Provide the (x, y) coordinate of the cell's center where the given text is located.  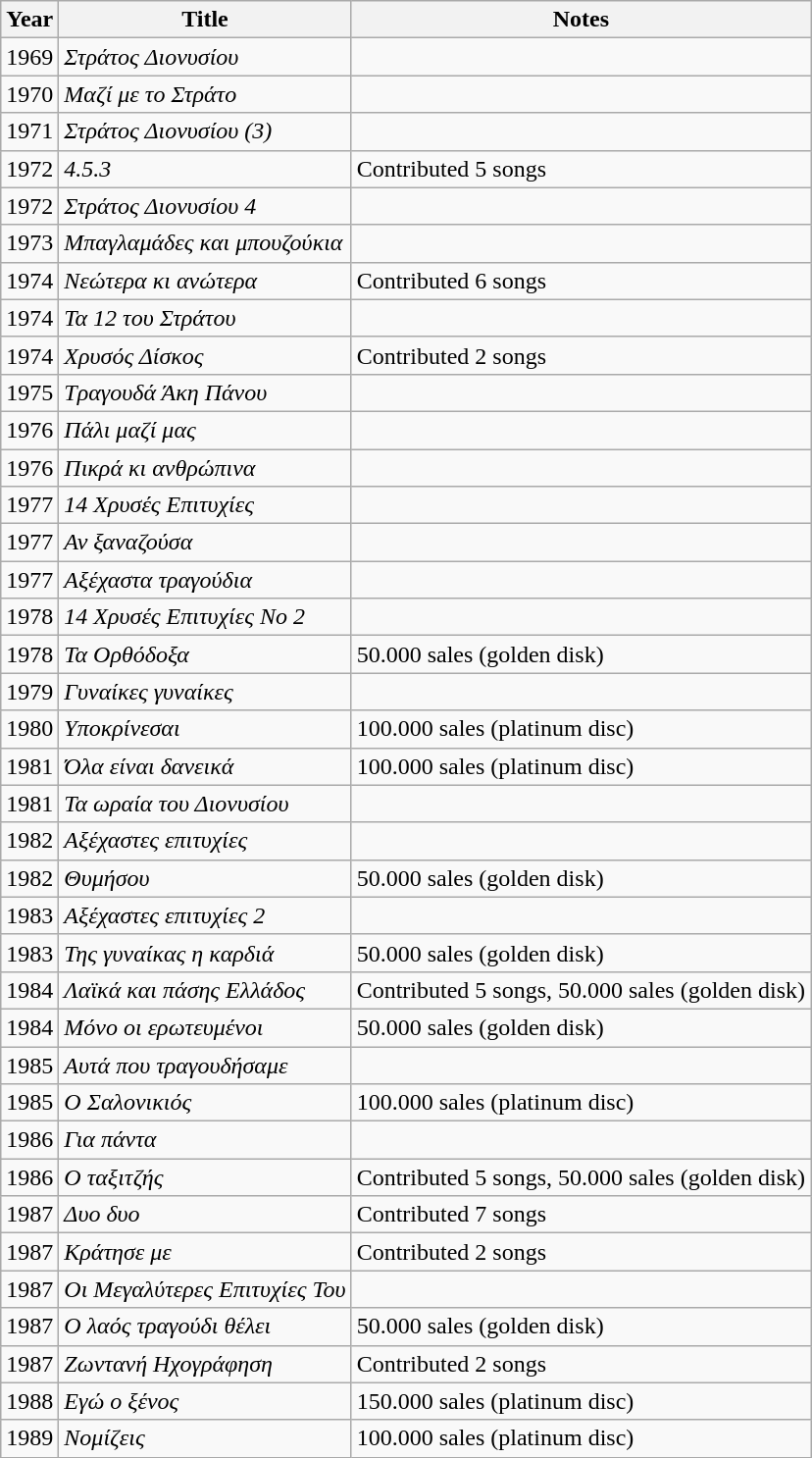
Ο Σαλονικιός (205, 1103)
Πάλι μαζί μας (205, 430)
Τα Ορθόδοξα (205, 654)
Αξέχαστα τραγούδια (205, 580)
Title (205, 20)
1973 (29, 243)
Notes (581, 20)
14 Χρυσές Επιτυχίες Νο 2 (205, 617)
Θυμήσου (205, 878)
1969 (29, 57)
Δυο δυο (205, 1215)
Year (29, 20)
150.000 sales (platinum disc) (581, 1401)
Στράτος Διονυσίου (3) (205, 131)
1971 (29, 131)
Τα ωραία του Διονυσίου (205, 804)
1989 (29, 1438)
Οι Μεγαλύτερες Επιτυχίες Του (205, 1289)
Για πάντα (205, 1140)
Αξέχαστες επιτυχίες 2 (205, 915)
Νομίζεις (205, 1438)
Κράτησε με (205, 1252)
1980 (29, 729)
Contributed 5 songs (581, 169)
Μόνο οι ερωτευμένοι (205, 1027)
14 Χρυσές Επιτυχίες (205, 505)
Αυτά που τραγουδήσαμε (205, 1065)
Στράτος Διονυσίου 4 (205, 206)
Μπαγλαμάδες και μπουζούκια (205, 243)
4.5.3 (205, 169)
Στράτος Διονυσίου (205, 57)
Χρυσός Δίσκος (205, 355)
Τα 12 του Στράτου (205, 318)
Γυναίκες γυναίκες (205, 692)
Της γυναίκας η καρδιά (205, 953)
Όλα είναι δανεικά (205, 766)
1979 (29, 692)
Πικρά κι ανθρώπινα (205, 468)
Μαζί με το Στράτο (205, 94)
1970 (29, 94)
Υποκρίνεσαι (205, 729)
Τραγουδά Άκη Πάνου (205, 392)
1975 (29, 392)
Contributed 7 songs (581, 1215)
Εγώ ο ξένος (205, 1401)
Αν ξαναζούσα (205, 543)
Ο ταξιτζής (205, 1177)
1988 (29, 1401)
Νεώτερα κι ανώτερα (205, 281)
Λαϊκά και πάσης Ελλάδος (205, 990)
Ζωντανή Ηχογράφηση (205, 1364)
Contributed 6 songs (581, 281)
Αξέχαστες επιτυχίες (205, 841)
Ο λαός τραγούδι θέλει (205, 1327)
